Output the [x, y] coordinate of the center of the cell containing the given text.  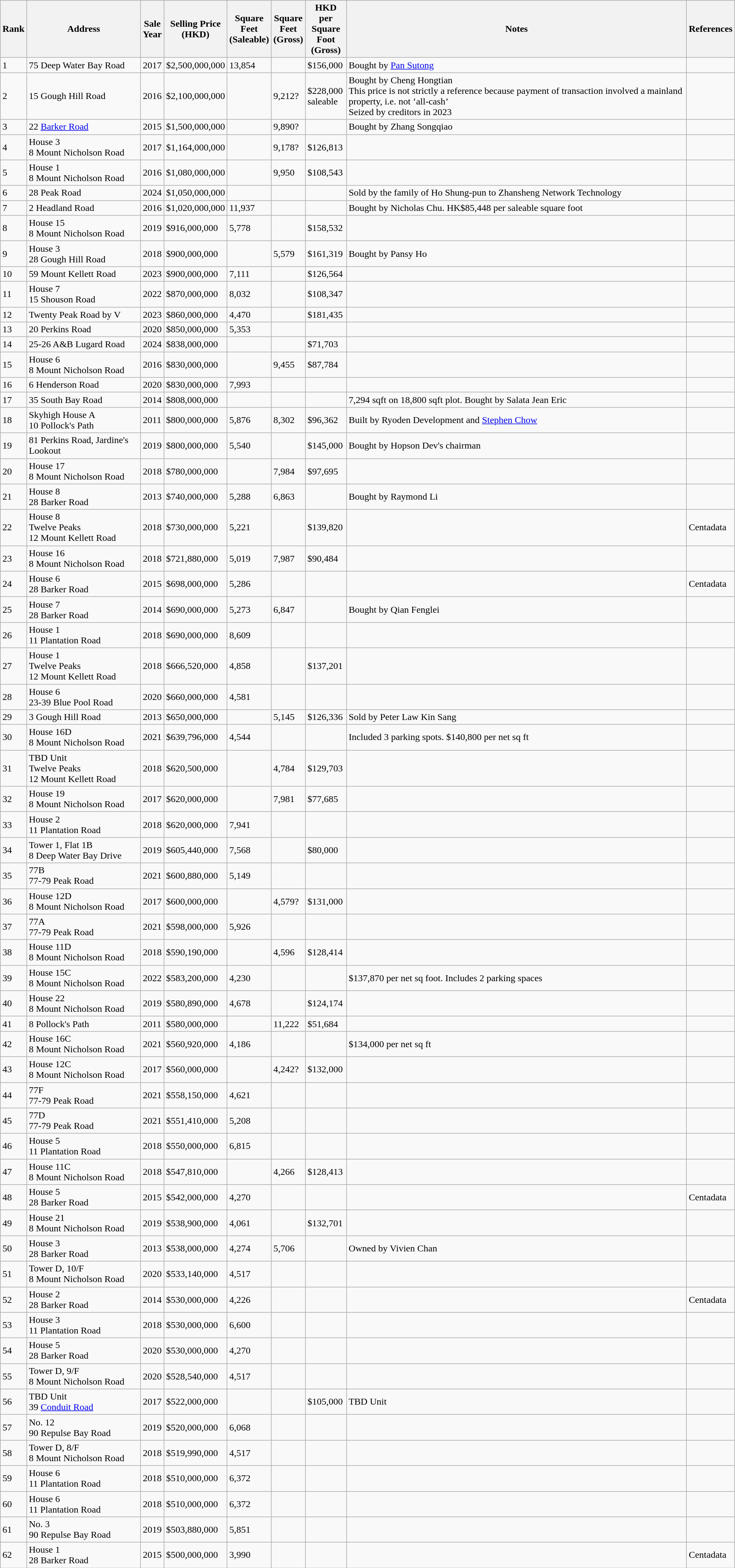
56 [13, 1401]
$128,413 [326, 1172]
$650,000,000 [196, 717]
37 [13, 927]
4,230 [249, 978]
16 [13, 385]
4 [13, 147]
29 [13, 717]
$1,050,000,000 [196, 193]
Selling Price(HKD) [196, 29]
TBD Unit39 Conduit Road [84, 1401]
$126,564 [326, 274]
Included 3 parking spots. $140,800 per net sq ft [516, 738]
39 [13, 978]
5,876 [249, 420]
7,568 [249, 850]
57 [13, 1427]
14 [13, 344]
20 Perkins Road [84, 330]
12 [13, 315]
House 178 Mount Nicholson Road [84, 471]
4,858 [249, 666]
$137,870 per net sq foot. Includes 2 parking spaces [516, 978]
$132,000 [326, 1069]
$108,347 [326, 294]
5,221 [249, 528]
House 8Twelve Peaks12 Mount Kellett Road [84, 528]
4,226 [249, 1299]
$583,200,000 [196, 978]
4,470 [249, 315]
11,222 [288, 1024]
9,950 [288, 173]
34 [13, 850]
81 Perkins Road, Jardine's Lookout [84, 445]
2 Headland Road [84, 208]
SquareFeet(Gross) [288, 29]
Built by Ryoden Development and Stephen Chow [516, 420]
6,863 [288, 496]
Tower D, 10/F8 Mount Nicholson Road [84, 1274]
$520,000,000 [196, 1427]
$808,000,000 [196, 400]
9,178? [288, 147]
51 [13, 1274]
$139,820 [326, 528]
$145,000 [326, 445]
$850,000,000 [196, 330]
4,242? [288, 1069]
3 Gough Hill Road [84, 717]
6 Henderson Road [84, 385]
59 Mount Kellett Road [84, 274]
House 728 Barker Road [84, 610]
Sold by the family of Ho Shung-pun to Zhansheng Network Technology [516, 193]
$1,164,000,000 [196, 147]
$137,201 [326, 666]
24 [13, 584]
7 [13, 208]
28 [13, 697]
Tower 1, Flat 1B8 Deep Water Bay Drive [84, 850]
$181,435 [326, 315]
$87,784 [326, 365]
11,937 [249, 208]
House 623-39 Blue Pool Road [84, 697]
5,019 [249, 559]
11 [13, 294]
7,984 [288, 471]
4,678 [249, 1003]
44 [13, 1095]
SaleYear [152, 29]
House 168 Mount Nicholson Road [84, 559]
$97,695 [326, 471]
4,621 [249, 1095]
$2,500,000,000 [196, 65]
54 [13, 1350]
9,212? [288, 96]
$639,796,000 [196, 738]
Bought by Qian Fenglei [516, 610]
5,149 [249, 876]
5,540 [249, 445]
$528,540,000 [196, 1376]
$2,100,000,000 [196, 96]
40 [13, 1003]
$730,000,000 [196, 528]
No. 1290 Repulse Bay Road [84, 1427]
1 [13, 65]
$590,190,000 [196, 952]
2 [13, 96]
Owned by Vivien Chan [516, 1248]
18 [13, 420]
$522,000,000 [196, 1401]
$666,520,000 [196, 666]
House 715 Shouson Road [84, 294]
$721,880,000 [196, 559]
7,111 [249, 274]
36 [13, 901]
8,302 [288, 420]
House 228 Mount Nicholson Road [84, 1003]
$660,000,000 [196, 697]
49 [13, 1223]
House 16D8 Mount Nicholson Road [84, 738]
$560,000,000 [196, 1069]
References [711, 29]
$870,000,000 [196, 294]
3,990 [249, 1555]
SquareFeet(Saleable) [249, 29]
13,854 [249, 65]
House 828 Barker Road [84, 496]
House 311 Plantation Road [84, 1325]
9 [13, 254]
5,273 [249, 610]
Bought by Pansy Ho [516, 254]
8 Pollock's Path [84, 1024]
5,208 [249, 1121]
$550,000,000 [196, 1146]
House 16C8 Mount Nicholson Road [84, 1044]
House 228 Barker Road [84, 1299]
Bought by Raymond Li [516, 496]
House 11C8 Mount Nicholson Road [84, 1172]
35 [13, 876]
$126,336 [326, 717]
House 12D8 Mount Nicholson Road [84, 901]
$71,703 [326, 344]
32 [13, 799]
$551,410,000 [196, 1121]
$533,140,000 [196, 1274]
28 Peak Road [84, 193]
$77,685 [326, 799]
$228,000saleable [326, 96]
42 [13, 1044]
$560,920,000 [196, 1044]
20 [13, 471]
4,581 [249, 697]
Tower D, 9/F8 Mount Nicholson Road [84, 1376]
46 [13, 1146]
19 [13, 445]
75 Deep Water Bay Road [84, 65]
$542,000,000 [196, 1197]
15 Gough Hill Road [84, 96]
$916,000,000 [196, 228]
House 218 Mount Nicholson Road [84, 1223]
35 South Bay Road [84, 400]
5,706 [288, 1248]
$558,150,000 [196, 1095]
$740,000,000 [196, 496]
26 [13, 635]
$1,020,000,000 [196, 208]
17 [13, 400]
$161,319 [326, 254]
62 [13, 1555]
TBD Unit [516, 1401]
4,596 [288, 952]
9,890? [288, 127]
Bought by Pan Sutong [516, 65]
$538,000,000 [196, 1248]
6,847 [288, 610]
38 [13, 952]
4,266 [288, 1172]
4,061 [249, 1223]
HKD perSquareFoot(Gross) [326, 29]
77A77-79 Peak Road [84, 927]
4,544 [249, 738]
10 [13, 274]
47 [13, 1172]
No. 390 Repulse Bay Road [84, 1530]
58 [13, 1453]
$500,000,000 [196, 1555]
Skyhigh House A10 Pollock's Path [84, 420]
House 18 Mount Nicholson Road [84, 173]
House 328 Barker Road [84, 1248]
House 68 Mount Nicholson Road [84, 365]
$838,000,000 [196, 344]
$598,000,000 [196, 927]
21 [13, 496]
$698,000,000 [196, 584]
$80,000 [326, 850]
23 [13, 559]
Sold by Peter Law Kin Sang [516, 717]
$126,813 [326, 147]
22 [13, 528]
6,600 [249, 1325]
Address [84, 29]
13 [13, 330]
Bought by Nicholas Chu. HK$85,448 per saleable square foot [516, 208]
$620,500,000 [196, 768]
31 [13, 768]
House 12C8 Mount Nicholson Road [84, 1069]
5,851 [249, 1530]
$105,000 [326, 1401]
$1,080,000,000 [196, 173]
$580,890,000 [196, 1003]
Notes [516, 29]
22 Barker Road [84, 127]
$132,701 [326, 1223]
$600,880,000 [196, 876]
7,941 [249, 825]
55 [13, 1376]
Twenty Peak Road by V [84, 315]
5,926 [249, 927]
6,068 [249, 1427]
$131,000 [326, 901]
House 15C8 Mount Nicholson Road [84, 978]
$158,532 [326, 228]
House 128 Barker Road [84, 1555]
House 158 Mount Nicholson Road [84, 228]
House 511 Plantation Road [84, 1146]
25-26 A&B Lugard Road [84, 344]
Rank [13, 29]
77F77-79 Peak Road [84, 1095]
6 [13, 193]
3 [13, 127]
4,186 [249, 1044]
TBD UnitTwelve Peaks12 Mount Kellett Road [84, 768]
House 628 Barker Road [84, 584]
43 [13, 1069]
$124,174 [326, 1003]
41 [13, 1024]
4,579? [288, 901]
$538,900,000 [196, 1223]
$108,543 [326, 173]
$90,484 [326, 559]
$600,000,000 [196, 901]
House 328 Gough Hill Road [84, 254]
$860,000,000 [196, 315]
$156,000 [326, 65]
5,778 [249, 228]
77D77-79 Peak Road [84, 1121]
25 [13, 610]
7,981 [288, 799]
5,145 [288, 717]
15 [13, 365]
$503,880,000 [196, 1530]
5,286 [249, 584]
$519,990,000 [196, 1453]
5,579 [288, 254]
6,815 [249, 1146]
$1,500,000,000 [196, 127]
$51,684 [326, 1024]
30 [13, 738]
4,784 [288, 768]
Tower D, 8/F8 Mount Nicholson Road [84, 1453]
Bought by Hopson Dev's chairman [516, 445]
$605,440,000 [196, 850]
House 38 Mount Nicholson Road [84, 147]
House 111 Plantation Road [84, 635]
$96,362 [326, 420]
House 211 Plantation Road [84, 825]
8,609 [249, 635]
7,993 [249, 385]
48 [13, 1197]
50 [13, 1248]
$547,810,000 [196, 1172]
$780,000,000 [196, 471]
5 [13, 173]
$134,000 per net sq ft [516, 1044]
59 [13, 1478]
77B77-79 Peak Road [84, 876]
$128,414 [326, 952]
53 [13, 1325]
5,353 [249, 330]
Bought by Zhang Songqiao [516, 127]
House 198 Mount Nicholson Road [84, 799]
5,288 [249, 496]
8,032 [249, 294]
60 [13, 1504]
61 [13, 1530]
House 11D8 Mount Nicholson Road [84, 952]
7,987 [288, 559]
33 [13, 825]
9,455 [288, 365]
$580,000,000 [196, 1024]
45 [13, 1121]
4,274 [249, 1248]
$129,703 [326, 768]
52 [13, 1299]
House 1Twelve Peaks12 Mount Kellett Road [84, 666]
8 [13, 228]
7,294 sqft on 18,800 sqft plot. Bought by Salata Jean Eric [516, 400]
27 [13, 666]
